From the cell containing the given text, extract its center point as (X, Y) coordinate. 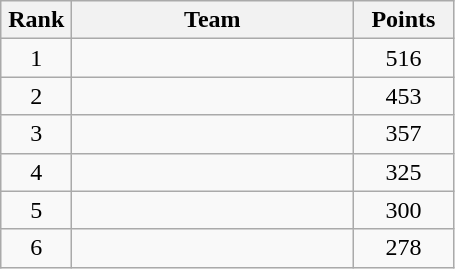
Team (212, 20)
Rank (36, 20)
Points (404, 20)
5 (36, 210)
2 (36, 96)
6 (36, 248)
278 (404, 248)
325 (404, 172)
453 (404, 96)
300 (404, 210)
3 (36, 134)
357 (404, 134)
1 (36, 58)
516 (404, 58)
4 (36, 172)
